Return the (x, y) coordinate for the center point of the cell that contains the specified text.  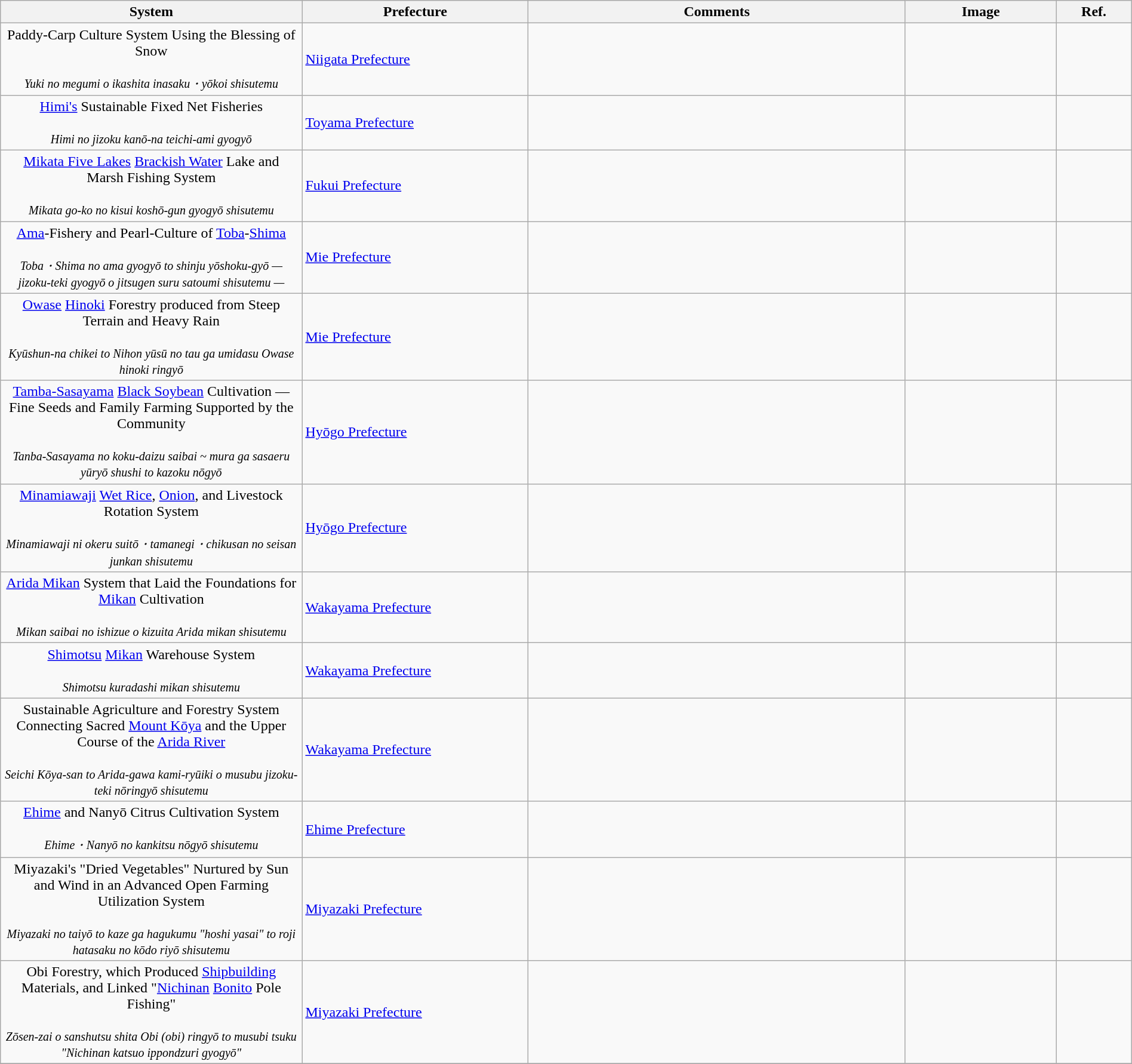
Ref. (1094, 12)
Prefecture (416, 12)
Owase Hinoki Forestry produced from Steep Terrain and Heavy RainKyūshun-na chikei to Nihon yūsū no tau ga umidasu Owase hinoki ringyō (152, 337)
Image (980, 12)
Arida Mikan System that Laid the Foundations for Mikan CultivationMikan saibai no ishizue o kizuita Arida mikan shisutemu (152, 608)
Ama-Fishery and Pearl-Culture of Toba-ShimaToba・Shima no ama gyogyō to shinju yōshoku-gyō — jizoku-teki gyogyō o jitsugen suru satoumi shisutemu — (152, 257)
Comments (717, 12)
Shimotsu Mikan Warehouse SystemShimotsu kuradashi mikan shisutemu (152, 671)
Mikata Five Lakes Brackish Water Lake and Marsh Fishing SystemMikata go-ko no kisui koshō-gun gyogyō shisutemu (152, 185)
System (152, 12)
Toyama Prefecture (416, 122)
Ehime Prefecture (416, 829)
Niigata Prefecture (416, 60)
Minamiawaji Wet Rice, Onion, and Livestock Rotation SystemMinamiawaji ni okeru suitō・tamanegi・chikusan no seisan junkan shisutemu (152, 528)
Himi's Sustainable Fixed Net FisheriesHimi no jizoku kanō-na teichi-ami gyogyō (152, 122)
Paddy-Carp Culture System Using the Blessing of SnowYuki no megumi o ikashita inasaku・yōkoi shisutemu (152, 60)
Ehime and Nanyō Citrus Cultivation SystemEhime・Nanyō no kankitsu nōgyō shisutemu (152, 829)
Fukui Prefecture (416, 185)
